Capture the cell that displays the provided text and extract its [x, y] central coordinate. 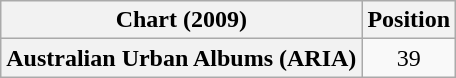
Chart (2009) [182, 20]
Position [409, 20]
Australian Urban Albums (ARIA) [182, 58]
39 [409, 58]
